For the text-containing cell, return its midpoint in [x, y] coordinate format. 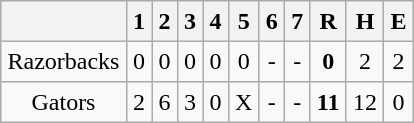
1 [139, 21]
4 [216, 21]
11 [328, 102]
X [244, 102]
7 [298, 21]
Gators [64, 102]
Razorbacks [64, 61]
H [365, 21]
5 [244, 21]
R [328, 21]
E [399, 21]
12 [365, 102]
